Pinpoint the cell where the given text exists, returning its [X, Y] midpoint coordinate. 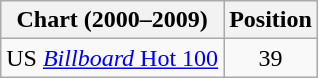
Chart (2000–2009) [112, 20]
US Billboard Hot 100 [112, 58]
Position [271, 20]
39 [271, 58]
